Extract the (X, Y) coordinate from the center of the cell holding the provided text.  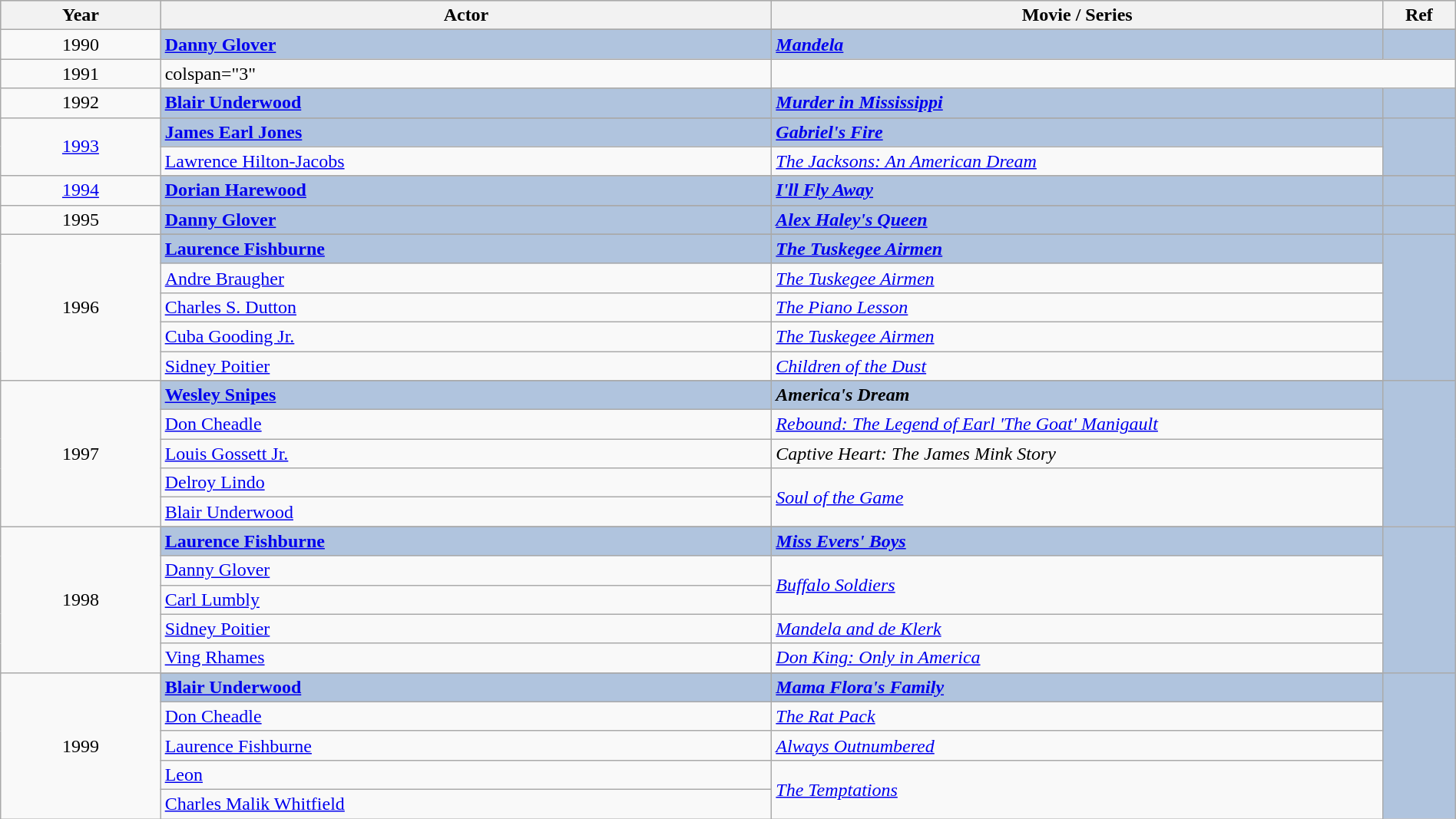
Miss Evers' Boys (1077, 541)
Andre Braugher (466, 278)
Cuba Gooding Jr. (466, 336)
1995 (81, 220)
Don King: Only in America (1077, 658)
Always Outnumbered (1077, 745)
The Rat Pack (1077, 716)
1991 (81, 74)
Charles S. Dutton (466, 307)
1996 (81, 307)
Leon (466, 774)
Murder in Mississippi (1077, 103)
Rebound: The Legend of Earl 'The Goat' Manigault (1077, 424)
1990 (81, 45)
1993 (81, 147)
America's Dream (1077, 395)
1998 (81, 599)
Delroy Lindo (466, 483)
1994 (81, 190)
Louis Gossett Jr. (466, 454)
Soul of the Game (1077, 497)
Wesley Snipes (466, 395)
Charles Malik Whitfield (466, 804)
1999 (81, 745)
Children of the Dust (1077, 366)
Buffalo Soldiers (1077, 585)
colspan="3" (466, 74)
Mama Flora's Family (1077, 687)
The Jacksons: An American Dream (1077, 161)
I'll Fly Away (1077, 190)
Mandela and de Klerk (1077, 629)
Movie / Series (1077, 15)
Captive Heart: The James Mink Story (1077, 454)
1992 (81, 103)
Year (81, 15)
Carl Lumbly (466, 599)
Mandela (1077, 45)
The Piano Lesson (1077, 307)
Ving Rhames (466, 658)
Actor (466, 15)
1997 (81, 454)
The Temptations (1077, 789)
Alex Haley's Queen (1077, 220)
Lawrence Hilton-Jacobs (466, 161)
Gabriel's Fire (1077, 132)
James Earl Jones (466, 132)
Ref (1419, 15)
Dorian Harewood (466, 190)
